Output the [X, Y] coordinate of the center of the cell containing the given text.  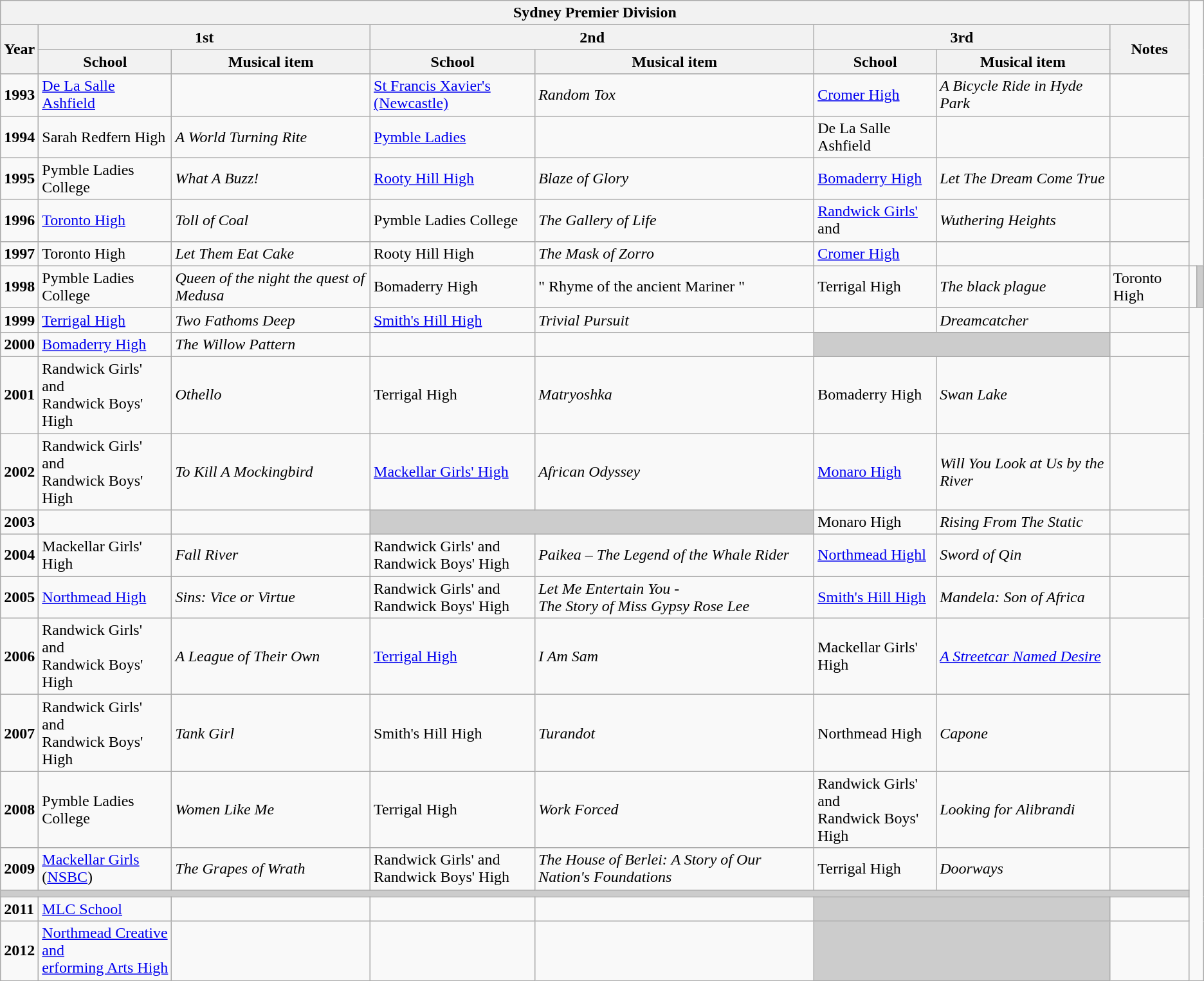
The black plague [1023, 287]
Queen of the night the quest of Medusa [271, 287]
Looking for Alibrandi [1023, 809]
Notes [1149, 50]
A Bicycle Ride in Hyde Park [1023, 95]
2007 [19, 733]
Swan Lake [1023, 395]
2002 [19, 472]
Year [19, 50]
2008 [19, 809]
1993 [19, 95]
Trivial Pursuit [675, 320]
1995 [19, 179]
Rising From The Static [1023, 522]
Othello [271, 395]
2004 [19, 556]
The House of Berlei: A Story of Our Nation's Foundations [675, 868]
3rd [962, 37]
Paikea – The Legend of the Whale Rider [675, 556]
What A Buzz! [271, 179]
Two Fathoms Deep [271, 320]
The Gallery of Life [675, 220]
Sarah Redfern High [105, 136]
2006 [19, 656]
2001 [19, 395]
Sins: Vice or Virtue [271, 597]
African Odyssey [675, 472]
1996 [19, 220]
" Rhyme of the ancient Mariner " [675, 287]
Pymble Ladies [453, 136]
1st [205, 37]
Dreamcatcher [1023, 320]
Doorways [1023, 868]
1998 [19, 287]
Tank Girl [271, 733]
The Willow Pattern [271, 344]
Will You Look at Us by the River [1023, 472]
2011 [19, 909]
To Kill A Mockingbird [271, 472]
Toll of Coal [271, 220]
I Am Sam [675, 656]
2003 [19, 522]
2005 [19, 597]
Women Like Me [271, 809]
Mandela: Son of Africa [1023, 597]
Work Forced [675, 809]
Fall River [271, 556]
Blaze of Glory [675, 179]
A World Turning Rite [271, 136]
2012 [19, 951]
The Mask of Zorro [675, 253]
MLC School [105, 909]
1997 [19, 253]
1999 [19, 320]
Matryoshka [675, 395]
Sydney Premier Division [595, 13]
Randwick Girls' and [875, 220]
Capone [1023, 733]
A League of Their Own [271, 656]
Northmead Creative anderforming Arts High [105, 951]
Mackellar Girls (NSBC) [105, 868]
The Grapes of Wrath [271, 868]
Let Them Eat Cake [271, 253]
2nd [592, 37]
Random Tox [675, 95]
2009 [19, 868]
Let The Dream Come True [1023, 179]
St Francis Xavier's (Newcastle) [453, 95]
Wuthering Heights [1023, 220]
Sword of Qin [1023, 556]
Turandot [675, 733]
Let Me Entertain You -The Story of Miss Gypsy Rose Lee [675, 597]
1994 [19, 136]
Northmead Highl [875, 556]
2000 [19, 344]
A Streetcar Named Desire [1023, 656]
